Return (X, Y) of the center of cell containing provided text 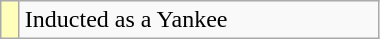
Inducted as a Yankee (198, 20)
